Capture the cell that displays the provided text and extract its [x, y] central coordinate. 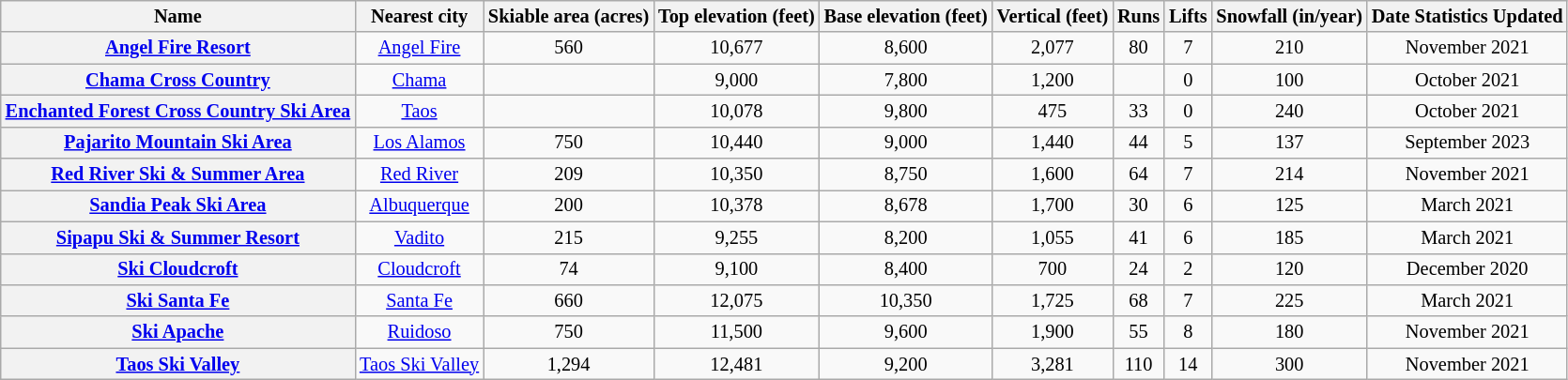
214 [1288, 175]
Los Alamos [419, 143]
1,725 [1053, 300]
560 [569, 48]
Snowfall (in/year) [1288, 16]
137 [1288, 143]
Name [178, 16]
2 [1188, 269]
80 [1138, 48]
December 2020 [1468, 269]
Nearest city [419, 16]
55 [1138, 332]
1,200 [1053, 80]
185 [1288, 237]
1,600 [1053, 175]
Vertical (feet) [1053, 16]
1,900 [1053, 332]
Enchanted Forest Cross Country Ski Area [178, 111]
660 [569, 300]
Angel Fire Resort [178, 48]
5 [1188, 143]
64 [1138, 175]
8,200 [906, 237]
10,078 [736, 111]
24 [1138, 269]
240 [1288, 111]
120 [1288, 269]
210 [1288, 48]
Cloudcroft [419, 269]
2,077 [1053, 48]
Pajarito Mountain Ski Area [178, 143]
Runs [1138, 16]
1,440 [1053, 143]
1,294 [569, 364]
215 [569, 237]
Ski Santa Fe [178, 300]
9,100 [736, 269]
Sipapu Ski & Summer Resort [178, 237]
12,075 [736, 300]
8,750 [906, 175]
8,678 [906, 205]
700 [1053, 269]
11,500 [736, 332]
Lifts [1188, 16]
Red River [419, 175]
1,700 [1053, 205]
9,800 [906, 111]
1,055 [1053, 237]
Albuquerque [419, 205]
Red River Ski & Summer Area [178, 175]
8,400 [906, 269]
Chama Cross Country [178, 80]
14 [1188, 364]
10,677 [736, 48]
Santa Fe [419, 300]
180 [1288, 332]
12,481 [736, 364]
300 [1288, 364]
Vadito [419, 237]
Date Statistics Updated [1468, 16]
Angel Fire [419, 48]
9,200 [906, 364]
125 [1288, 205]
3,281 [1053, 364]
Sandia Peak Ski Area [178, 205]
110 [1138, 364]
33 [1138, 111]
209 [569, 175]
30 [1138, 205]
10,378 [736, 205]
9,255 [736, 237]
200 [569, 205]
225 [1288, 300]
100 [1288, 80]
Ruidoso [419, 332]
Chama [419, 80]
Skiable area (acres) [569, 16]
475 [1053, 111]
8,600 [906, 48]
44 [1138, 143]
Ski Apache [178, 332]
68 [1138, 300]
41 [1138, 237]
7,800 [906, 80]
9,600 [906, 332]
Ski Cloudcroft [178, 269]
Taos [419, 111]
September 2023 [1468, 143]
10,440 [736, 143]
Base elevation (feet) [906, 16]
74 [569, 269]
Top elevation (feet) [736, 16]
8 [1188, 332]
